Search for the cell housing the specified text and yield its (x, y) center coordinate. 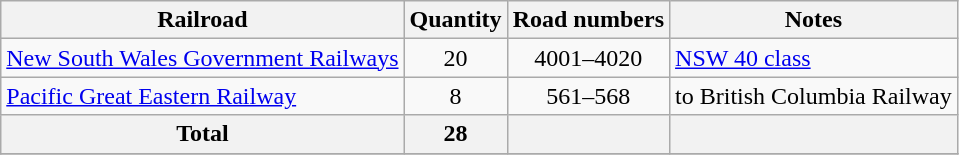
20 (456, 58)
to British Columbia Railway (814, 96)
Pacific Great Eastern Railway (202, 96)
4001–4020 (588, 58)
Total (202, 134)
561–568 (588, 96)
New South Wales Government Railways (202, 58)
Quantity (456, 20)
Notes (814, 20)
Railroad (202, 20)
NSW 40 class (814, 58)
8 (456, 96)
28 (456, 134)
Road numbers (588, 20)
